Identify which cell holds the provided text, then report its (x, y) central coordinate. 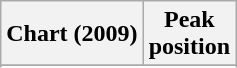
Peakposition (189, 34)
Chart (2009) (72, 34)
